Pinpoint the cell where the given text exists, returning its [x, y] midpoint coordinate. 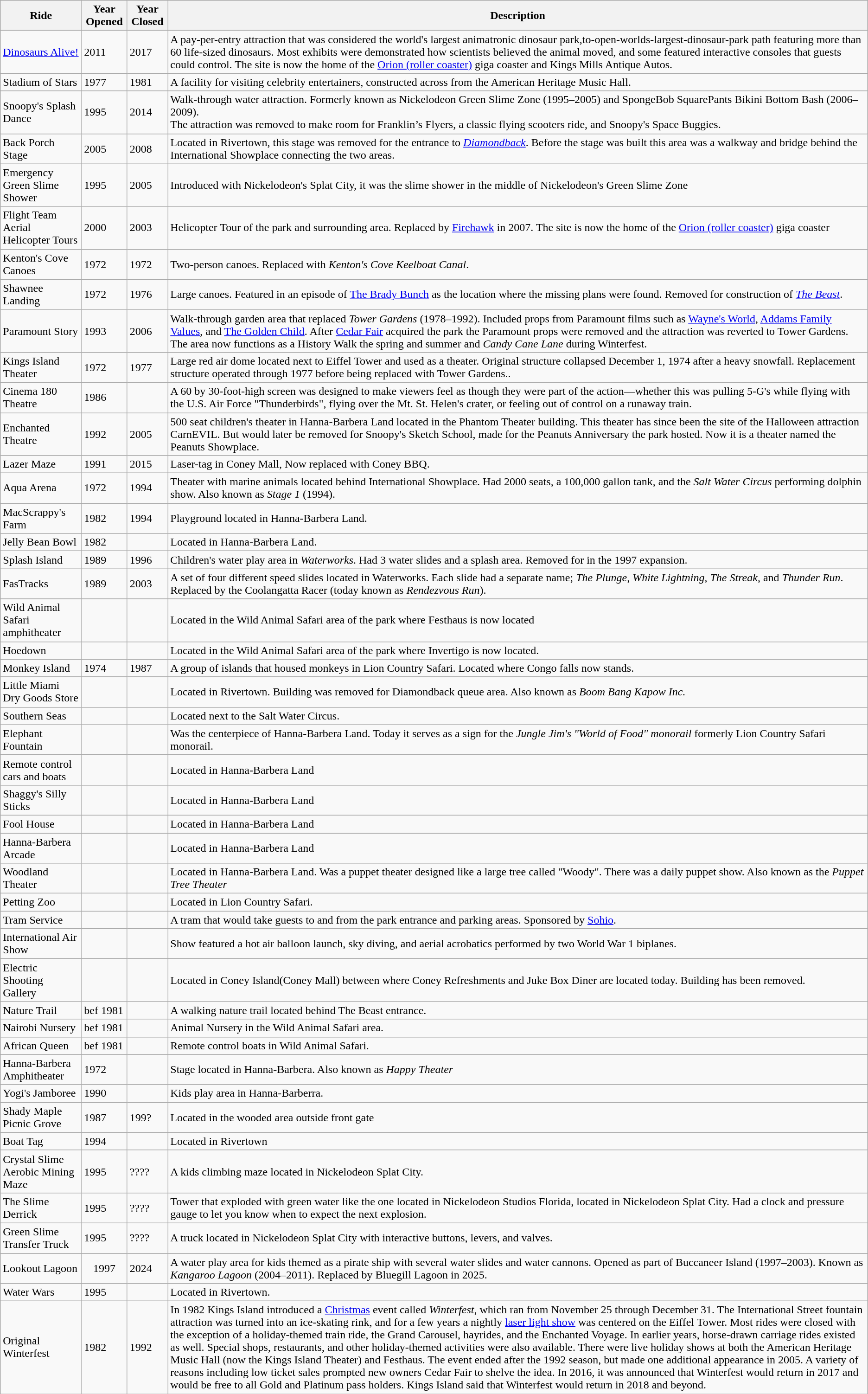
Large canoes. Featured in an episode of The Brady Bunch as the location where the missing plans were found. Removed for construction of The Beast. [517, 294]
A tram that would take guests to and from the park entrance and parking areas. Sponsored by Sohio. [517, 920]
Green Slime Transfer Truck [41, 1238]
Helicopter Tour of the park and surrounding area. Replaced by Firehawk in 2007. The site is now the home of the Orion (roller coaster) giga coaster [517, 228]
199? [147, 1117]
Tram Service [41, 920]
1976 [147, 294]
1981 [147, 82]
Located in Hanna-Barbera Land. [517, 542]
Back Porch Stage [41, 148]
Kids play area in Hanna-Barberra. [517, 1093]
Stadium of Stars [41, 82]
Boat Tag [41, 1141]
Ride [41, 16]
Remote control cars and boats [41, 770]
2006 [147, 331]
Year Opened [104, 16]
Description [517, 16]
Located in Rivertown [517, 1141]
Located in the Wild Animal Safari area of the park where Festhaus is now located [517, 620]
Enchanted Theatre [41, 434]
1993 [104, 331]
Introduced with Nickelodeon's Splat City, it was the slime shower in the middle of Nickelodeon's Green Slime Zone [517, 185]
Fool House [41, 824]
Little Miami Dry Goods Store [41, 692]
Monkey Island [41, 668]
2017 [147, 52]
Original Winterfest [41, 1348]
1986 [104, 397]
Flight Team Aerial Helicopter Tours [41, 228]
Jelly Bean Bowl [41, 542]
Laser-tag in Coney Mall, Now replaced with Coney BBQ. [517, 464]
A facility for visiting celebrity entertainers, constructed across from the American Heritage Music Hall. [517, 82]
Shawnee Landing [41, 294]
International Air Show [41, 944]
Snoopy's Splash Dance [41, 112]
Crystal Slime Aerobic Mining Maze [41, 1171]
1974 [104, 668]
Children's water play area in Waterworks. Had 3 water slides and a splash area. Removed for in the 1997 expansion. [517, 560]
Paramount Story [41, 331]
2014 [147, 112]
2008 [147, 148]
Electric Shooting Gallery [41, 980]
Elephant Fountain [41, 739]
Animal Nursery in the Wild Animal Safari area. [517, 1028]
Kings Island Theater [41, 367]
African Queen [41, 1046]
Stage located in Hanna-Barbera. Also known as Happy Theater [517, 1070]
2000 [104, 228]
Yogi's Jamboree [41, 1093]
Dinosaurs Alive! [41, 52]
1996 [147, 560]
2024 [147, 1268]
Wild Animal Safari amphitheater [41, 620]
Nairobi Nursery [41, 1028]
The Slime Derrick [41, 1208]
1991 [104, 464]
Located next to the Salt Water Circus. [517, 716]
Southern Seas [41, 716]
1997 [104, 1268]
Woodland Theater [41, 879]
2011 [104, 52]
1990 [104, 1093]
Cinema 180 Theatre [41, 397]
Two-person canoes. Replaced with Kenton's Cove Keelboat Canal. [517, 264]
MacScrappy's Farm [41, 519]
Shady Maple Picnic Grove [41, 1117]
Located in the Wild Animal Safari area of the park where Invertigo is now located. [517, 650]
Show featured a hot air balloon launch, sky diving, and aerial acrobatics performed by two World War 1 biplanes. [517, 944]
Kenton's Cove Canoes [41, 264]
Shaggy's Silly Sticks [41, 800]
Located in Rivertown. Building was removed for Diamondback queue area. Also known as Boom Bang Kapow Inc. [517, 692]
Remote control boats in Wild Animal Safari. [517, 1046]
Hanna-Barbera Amphitheater [41, 1070]
FasTracks [41, 584]
Lazer Maze [41, 464]
A group of islands that housed monkeys in Lion Country Safari. Located where Congo falls now stands. [517, 668]
Splash Island [41, 560]
Playground located in Hanna-Barbera Land. [517, 519]
Emergency Green Slime Shower [41, 185]
Lookout Lagoon [41, 1268]
Located in Coney Island(Coney Mall) between where Coney Refreshments and Juke Box Diner are located today. Building has been removed. [517, 980]
A kids climbing maze located in Nickelodeon Splat City. [517, 1171]
Petting Zoo [41, 902]
Hanna-Barbera Arcade [41, 848]
2015 [147, 464]
A truck located in Nickelodeon Splat City with interactive buttons, levers, and valves. [517, 1238]
Nature Trail [41, 1010]
Located in Lion Country Safari. [517, 902]
Located in the wooded area outside front gate [517, 1117]
A walking nature trail located behind The Beast entrance. [517, 1010]
Aqua Arena [41, 488]
Year Closed [147, 16]
Located in Rivertown. [517, 1292]
Water Wars [41, 1292]
Hoedown [41, 650]
